Search for the cell housing the specified text and yield its (X, Y) center coordinate. 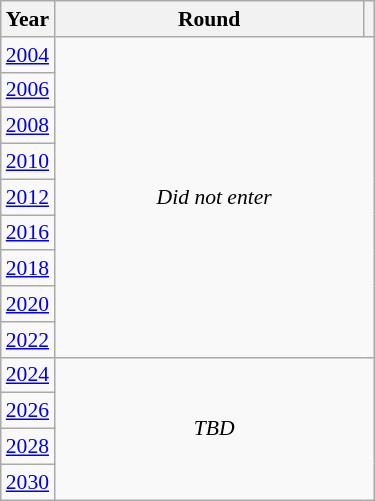
2006 (28, 90)
2004 (28, 55)
2030 (28, 482)
Did not enter (214, 198)
2008 (28, 126)
2020 (28, 304)
2012 (28, 197)
2028 (28, 447)
2026 (28, 411)
2024 (28, 375)
Round (209, 19)
TBD (214, 428)
2022 (28, 340)
2010 (28, 162)
Year (28, 19)
2016 (28, 233)
2018 (28, 269)
